Output the [x, y] coordinate of the center of the cell containing the given text.  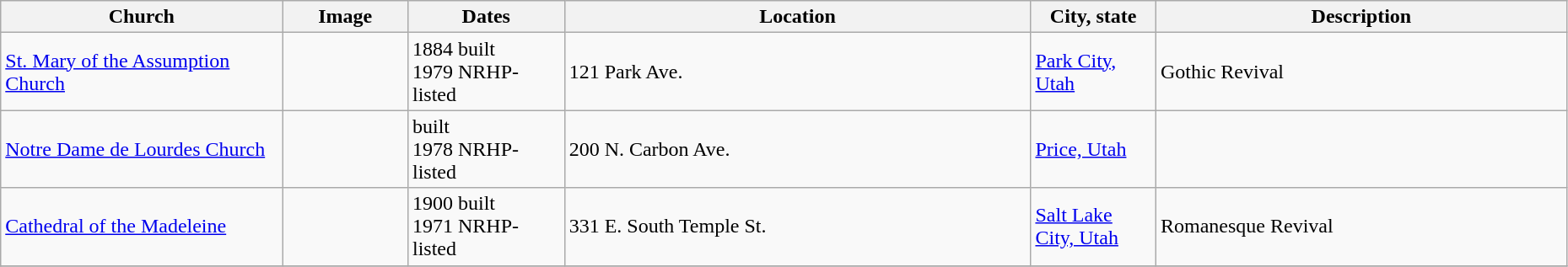
Location [798, 17]
City, state [1093, 17]
Salt Lake City, Utah [1093, 227]
Description [1361, 17]
Cathedral of the Madeleine [142, 227]
Image [346, 17]
121 Park Ave. [798, 72]
Church [142, 17]
1884 built1979 NRHP-listed [486, 72]
Price, Utah [1093, 149]
Romanesque Revival [1361, 227]
St. Mary of the Assumption Church [142, 72]
1900 built1971 NRHP-listed [486, 227]
200 N. Carbon Ave. [798, 149]
Notre Dame de Lourdes Church [142, 149]
built1978 NRHP-listed [486, 149]
Park City, Utah [1093, 72]
Gothic Revival [1361, 72]
Dates [486, 17]
331 E. South Temple St. [798, 227]
